Output the (x, y) coordinate of the center of the cell containing the given text.  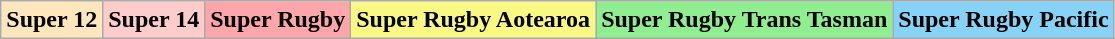
Super 14 (154, 20)
Super Rugby Pacific (1004, 20)
Super Rugby Aotearoa (474, 20)
Super Rugby (278, 20)
Super Rugby Trans Tasman (744, 20)
Super 12 (52, 20)
